Search for the cell housing the specified text and yield its (X, Y) center coordinate. 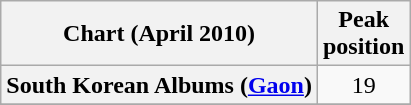
Chart (April 2010) (160, 34)
South Korean Albums (Gaon) (160, 85)
Peakposition (363, 34)
19 (363, 85)
